Provide the [x, y] coordinate of the cell's center where the given text is located.  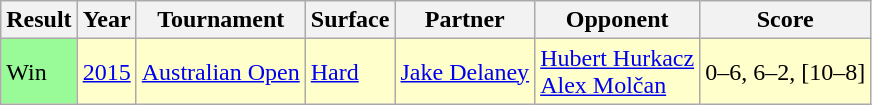
Partner [465, 20]
Surface [350, 20]
Tournament [220, 20]
Opponent [618, 20]
Year [106, 20]
Australian Open [220, 72]
Hubert Hurkacz Alex Molčan [618, 72]
Score [786, 20]
Jake Delaney [465, 72]
2015 [106, 72]
Hard [350, 72]
Win [39, 72]
0–6, 6–2, [10–8] [786, 72]
Result [39, 20]
